Extract the (x, y) coordinate from the center of the cell holding the provided text.  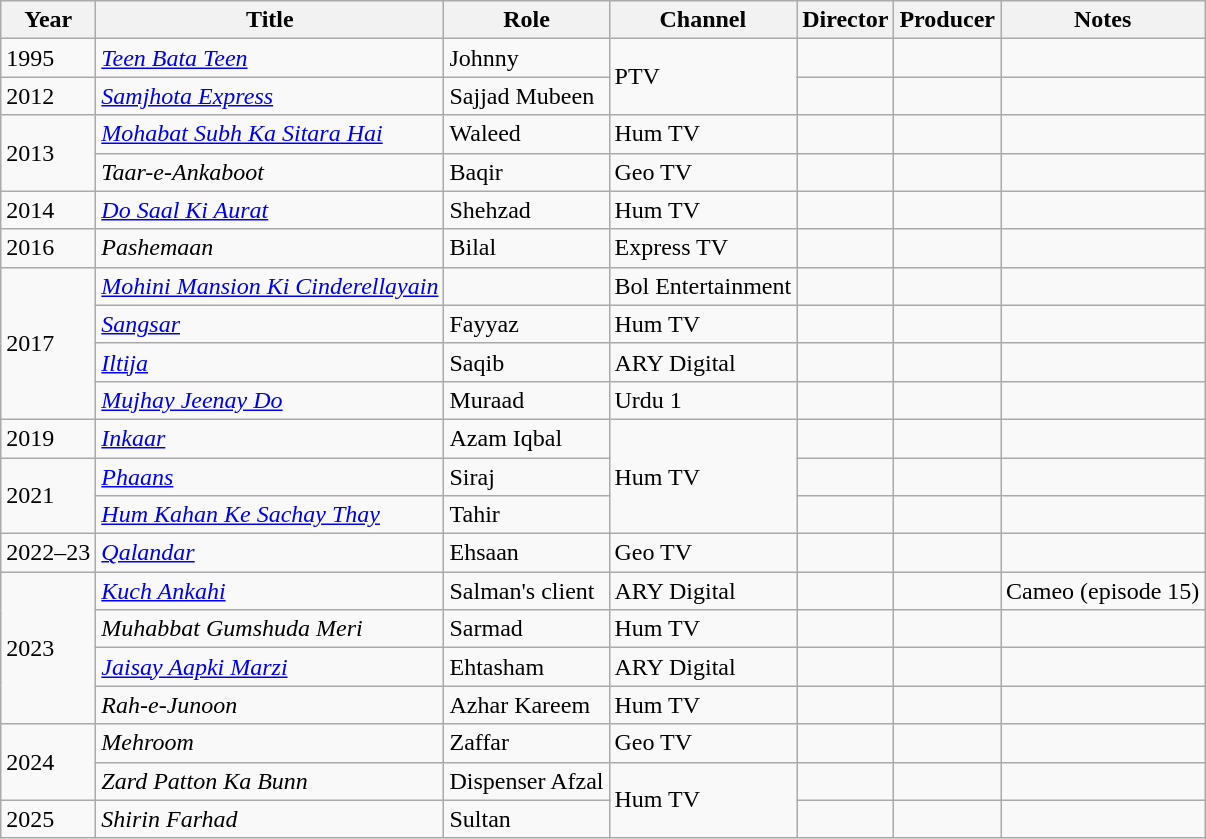
2021 (48, 496)
Tahir (526, 515)
Kuch Ankahi (270, 591)
PTV (703, 77)
Samjhota Express (270, 96)
Pashemaan (270, 248)
2016 (48, 248)
Muhabbat Gumshuda Meri (270, 629)
Saqib (526, 362)
Director (846, 20)
Producer (948, 20)
Mohini Mansion Ki Cinderellayain (270, 286)
Urdu 1 (703, 400)
Siraj (526, 477)
Title (270, 20)
1995 (48, 58)
Muraad (526, 400)
2013 (48, 153)
Salman's client (526, 591)
Role (526, 20)
Year (48, 20)
2012 (48, 96)
Bilal (526, 248)
Sarmad (526, 629)
Mujhay Jeenay Do (270, 400)
Inkaar (270, 438)
2022–23 (48, 553)
Iltija (270, 362)
Shirin Farhad (270, 819)
Sajjad Mubeen (526, 96)
Zard Patton Ka Bunn (270, 781)
Hum Kahan Ke Sachay Thay (270, 515)
Shehzad (526, 210)
2023 (48, 648)
Mehroom (270, 743)
Sultan (526, 819)
Azhar Kareem (526, 705)
2019 (48, 438)
Rah-e-Junoon (270, 705)
2024 (48, 762)
Johnny (526, 58)
Jaisay Aapki Marzi (270, 667)
Ehsaan (526, 553)
Cameo (episode 15) (1103, 591)
Mohabat Subh Ka Sitara Hai (270, 134)
Express TV (703, 248)
Bol Entertainment (703, 286)
2014 (48, 210)
Channel (703, 20)
Notes (1103, 20)
Baqir (526, 172)
Azam Iqbal (526, 438)
2017 (48, 343)
Qalandar (270, 553)
Ehtasham (526, 667)
Dispenser Afzal (526, 781)
Taar-e-Ankaboot (270, 172)
Do Saal Ki Aurat (270, 210)
Phaans (270, 477)
2025 (48, 819)
Fayyaz (526, 324)
Teen Bata Teen (270, 58)
Zaffar (526, 743)
Sangsar (270, 324)
Waleed (526, 134)
